Pinpoint the cell where the given text exists, returning its [X, Y] midpoint coordinate. 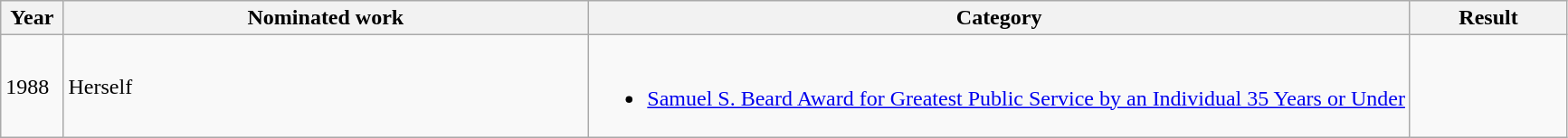
1988 [33, 87]
Samuel S. Beard Award for Greatest Public Service by an Individual 35 Years or Under [999, 87]
Category [999, 18]
Nominated work [326, 18]
Result [1487, 18]
Year [33, 18]
Herself [326, 87]
